Search for the cell housing the specified text and yield its [x, y] center coordinate. 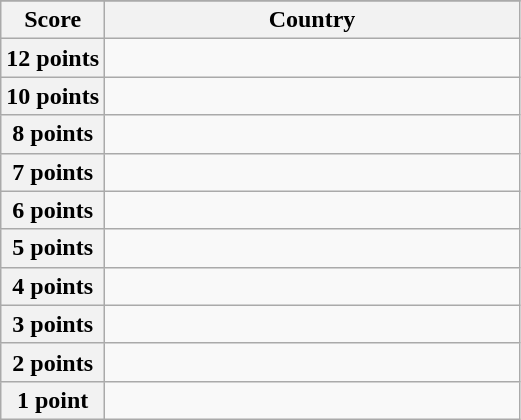
12 points [53, 58]
3 points [53, 324]
5 points [53, 248]
4 points [53, 286]
Score [53, 20]
7 points [53, 172]
6 points [53, 210]
10 points [53, 96]
8 points [53, 134]
1 point [53, 400]
Country [312, 20]
2 points [53, 362]
